Locate the cell with the specified text and output its [X, Y] center coordinate. 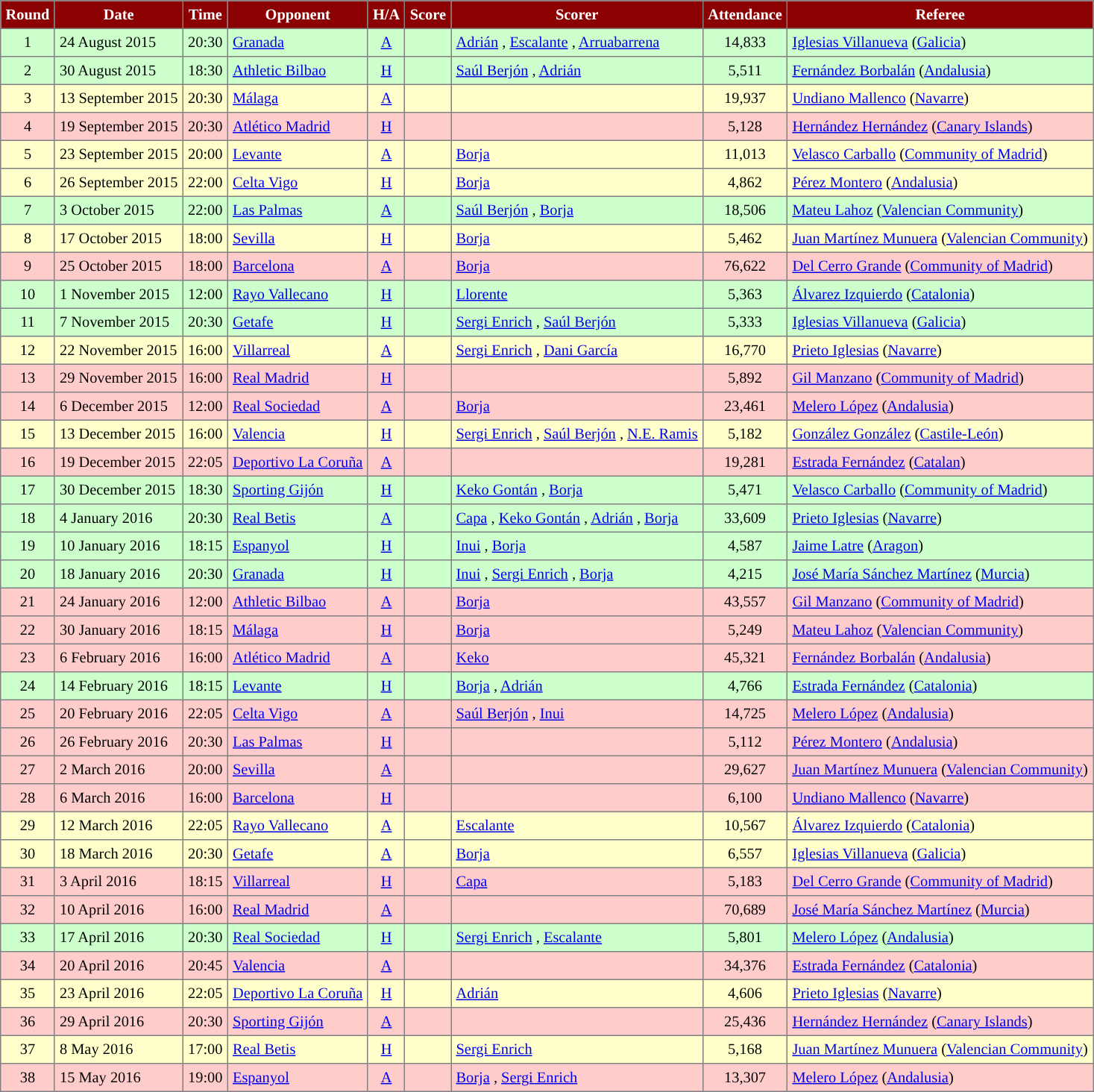
Attendance [744, 15]
Inui , Sergi Enrich , Borja [577, 574]
27 [28, 770]
20:45 [205, 966]
5 [28, 154]
7 [28, 210]
25,436 [744, 1022]
6,100 [744, 798]
25 [28, 714]
13 [28, 378]
34,376 [744, 966]
3 [28, 98]
6 February 2016 [119, 658]
Sergi Enrich , Dani García [577, 351]
5,183 [744, 882]
18 [28, 518]
Referee [940, 15]
20 April 2016 [119, 966]
Date [119, 15]
28 [28, 798]
30 [28, 854]
13 December 2015 [119, 434]
18,506 [744, 210]
Score [428, 15]
22 [28, 630]
Sergi Enrich , Escalante [577, 938]
Scorer [577, 15]
19 September 2015 [119, 127]
4,215 [744, 574]
8 May 2016 [119, 1049]
4 [28, 127]
26 September 2015 [119, 183]
2 [28, 71]
15 May 2016 [119, 1078]
14 [28, 407]
26 February 2016 [119, 742]
15 [28, 434]
Keko Gontán , Borja [577, 490]
Adrián , Escalante , Arruabarrena [577, 43]
17:00 [205, 1049]
14,833 [744, 43]
7 November 2015 [119, 322]
5,363 [744, 295]
González González (Castile-León) [940, 434]
18 March 2016 [119, 854]
4,606 [744, 994]
10 January 2016 [119, 546]
24 January 2016 [119, 602]
19,281 [744, 462]
13 September 2015 [119, 98]
6,557 [744, 854]
Escalante [577, 826]
45,321 [744, 658]
Capa [577, 882]
23,461 [744, 407]
6 March 2016 [119, 798]
Borja , Adrián [577, 686]
9 [28, 266]
31 [28, 882]
18 January 2016 [119, 574]
19,937 [744, 98]
Saúl Berjón , Borja [577, 210]
43,557 [744, 602]
17 [28, 490]
33,609 [744, 518]
Round [28, 15]
Jaime Latre (Aragon) [940, 546]
5,112 [744, 742]
25 October 2015 [119, 266]
30 January 2016 [119, 630]
Capa , Keko Gontán , Adrián , Borja [577, 518]
30 August 2015 [119, 71]
3 April 2016 [119, 882]
6 [28, 183]
23 September 2015 [119, 154]
32 [28, 910]
12 March 2016 [119, 826]
5,249 [744, 630]
Keko [577, 658]
11 [28, 322]
17 April 2016 [119, 938]
5,333 [744, 322]
34 [28, 966]
24 August 2015 [119, 43]
Sergi Enrich , Saúl Berjón [577, 322]
Borja , Sergi Enrich [577, 1078]
Inui , Borja [577, 546]
33 [28, 938]
Adrián [577, 994]
20 [28, 574]
Sergi Enrich , Saúl Berjón , N.E. Ramis [577, 434]
10 [28, 295]
5,511 [744, 71]
13,307 [744, 1078]
17 October 2015 [119, 239]
19:00 [205, 1078]
23 [28, 658]
29,627 [744, 770]
5,471 [744, 490]
36 [28, 1022]
29 [28, 826]
12 [28, 351]
10 April 2016 [119, 910]
6 December 2015 [119, 407]
Time [205, 15]
5,801 [744, 938]
5,892 [744, 378]
19 December 2015 [119, 462]
4 January 2016 [119, 518]
10,567 [744, 826]
16,770 [744, 351]
37 [28, 1049]
Saúl Berjón , Inui [577, 714]
16 [28, 462]
24 [28, 686]
5,128 [744, 127]
4,587 [744, 546]
19 [28, 546]
H/A [386, 15]
76,622 [744, 266]
4,862 [744, 183]
1 [28, 43]
26 [28, 742]
14 February 2016 [119, 686]
11,013 [744, 154]
38 [28, 1078]
29 November 2015 [119, 378]
23 April 2016 [119, 994]
8 [28, 239]
35 [28, 994]
5,168 [744, 1049]
3 October 2015 [119, 210]
30 December 2015 [119, 490]
29 April 2016 [119, 1022]
5,182 [744, 434]
Opponent [298, 15]
Sergi Enrich [577, 1049]
70,689 [744, 910]
4,766 [744, 686]
14,725 [744, 714]
Estrada Fernández (Catalan) [940, 462]
22 November 2015 [119, 351]
20 February 2016 [119, 714]
2 March 2016 [119, 770]
21 [28, 602]
5,462 [744, 239]
1 November 2015 [119, 295]
Llorente [577, 295]
Saúl Berjón , Adrián [577, 71]
